From the cell containing the given text, extract its center point as [x, y] coordinate. 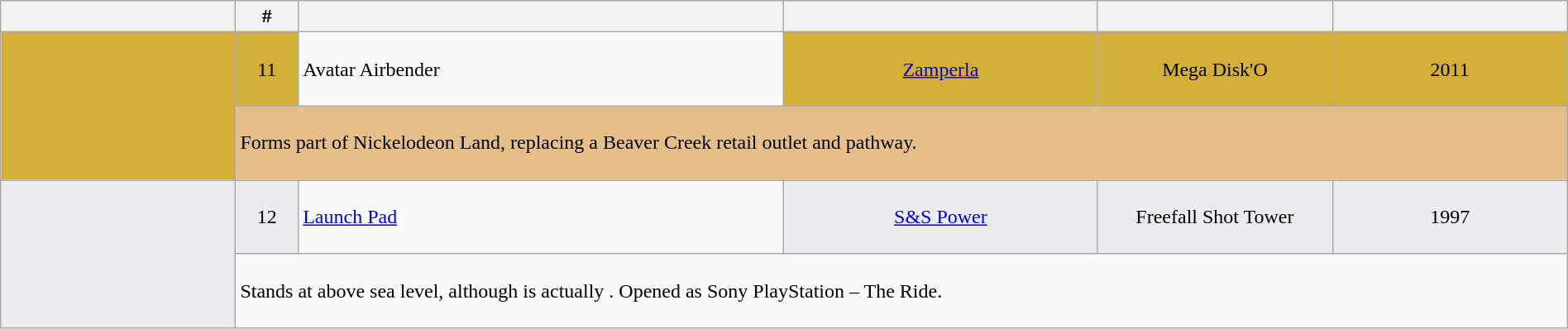
Mega Disk'O [1215, 69]
Forms part of Nickelodeon Land, replacing a Beaver Creek retail outlet and pathway. [901, 143]
2011 [1450, 69]
Zamperla [941, 69]
Freefall Shot Tower [1215, 217]
11 [267, 69]
12 [267, 217]
S&S Power [941, 217]
# [267, 17]
Stands at above sea level, although is actually . Opened as Sony PlayStation – The Ride. [901, 291]
Launch Pad [541, 217]
1997 [1450, 217]
Avatar Airbender [541, 69]
